For the text-containing cell, return its midpoint in (x, y) coordinate format. 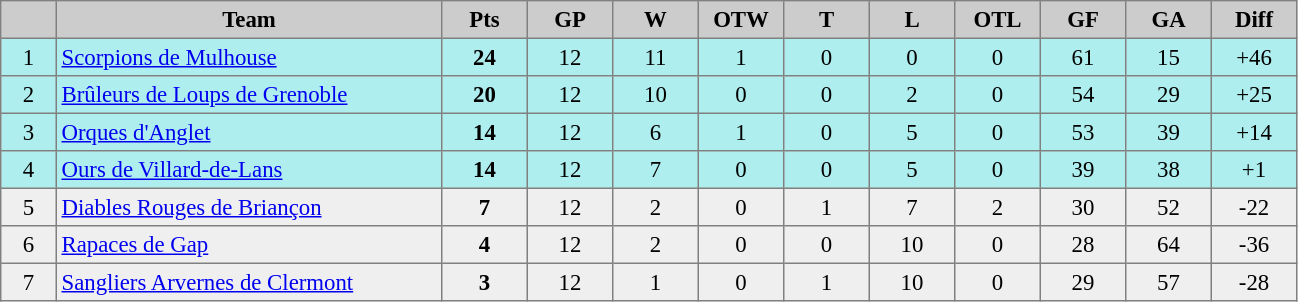
Diff (1254, 20)
GF (1083, 20)
OTW (741, 20)
+14 (1254, 132)
53 (1083, 132)
20 (485, 95)
11 (656, 57)
-28 (1254, 282)
Sangliers Arvernes de Clermont (249, 282)
-36 (1254, 245)
Orques d'Anglet (249, 132)
T (827, 20)
Rapaces de Gap (249, 245)
Team (249, 20)
L (912, 20)
GA (1169, 20)
15 (1169, 57)
57 (1169, 282)
Pts (485, 20)
61 (1083, 57)
54 (1083, 95)
Ours de Villard-de-Lans (249, 170)
GP (570, 20)
24 (485, 57)
OTL (998, 20)
Diables Rouges de Briançon (249, 207)
-22 (1254, 207)
52 (1169, 207)
38 (1169, 170)
Brûleurs de Loups de Grenoble (249, 95)
+1 (1254, 170)
Scorpions de Mulhouse (249, 57)
28 (1083, 245)
64 (1169, 245)
+25 (1254, 95)
30 (1083, 207)
+46 (1254, 57)
W (656, 20)
